Locate the cell with the specified text and output its [x, y] center coordinate. 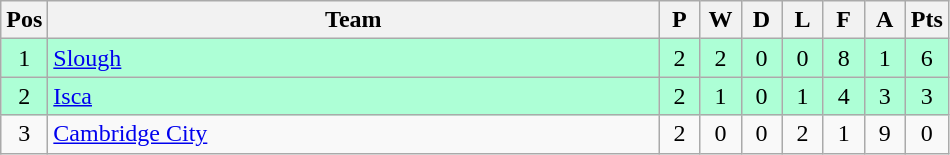
W [720, 20]
4 [844, 96]
P [680, 20]
Pos [24, 20]
Pts [926, 20]
D [762, 20]
L [802, 20]
Slough [354, 58]
8 [844, 58]
Cambridge City [354, 134]
6 [926, 58]
F [844, 20]
Team [354, 20]
9 [884, 134]
Isca [354, 96]
A [884, 20]
